Locate the cell with the specified text and output its [X, Y] center coordinate. 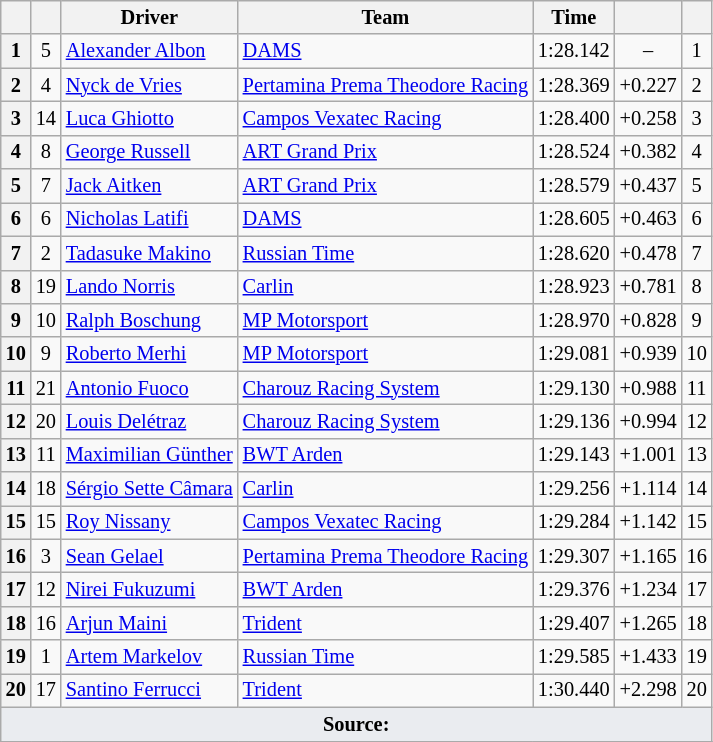
Artem Markelov [150, 657]
1:29.130 [574, 388]
+0.828 [648, 320]
1:28.400 [574, 118]
+1.433 [648, 657]
+0.382 [648, 152]
+0.988 [648, 388]
+1.234 [648, 589]
Sérgio Sette Câmara [150, 489]
1:29.143 [574, 455]
1:28.579 [574, 186]
1:29.585 [574, 657]
+0.781 [648, 287]
1:29.407 [574, 623]
+2.298 [648, 690]
1:28.970 [574, 320]
Team [386, 17]
1:28.923 [574, 287]
+1.114 [648, 489]
Sean Gelael [150, 556]
+0.463 [648, 219]
– [648, 51]
Nyck de Vries [150, 85]
+0.258 [648, 118]
+0.478 [648, 253]
1:29.307 [574, 556]
Santino Ferrucci [150, 690]
Antonio Fuoco [150, 388]
Luca Ghiotto [150, 118]
Tadasuke Makino [150, 253]
Ralph Boschung [150, 320]
1:28.142 [574, 51]
+1.265 [648, 623]
1:29.376 [574, 589]
Nicholas Latifi [150, 219]
1:28.605 [574, 219]
+1.142 [648, 522]
1:30.440 [574, 690]
+0.994 [648, 421]
Alexander Albon [150, 51]
Time [574, 17]
+1.165 [648, 556]
George Russell [150, 152]
Lando Norris [150, 287]
1:29.136 [574, 421]
1:28.620 [574, 253]
+0.939 [648, 354]
1:28.369 [574, 85]
+0.437 [648, 186]
Roberto Merhi [150, 354]
1:29.081 [574, 354]
1:29.284 [574, 522]
Jack Aitken [150, 186]
21 [46, 388]
+0.227 [648, 85]
Louis Delétraz [150, 421]
Arjun Maini [150, 623]
+1.001 [648, 455]
Nirei Fukuzumi [150, 589]
Roy Nissany [150, 522]
1:28.524 [574, 152]
1:29.256 [574, 489]
Driver [150, 17]
Source: [356, 724]
Maximilian Günther [150, 455]
